For the text-containing cell, return its midpoint in [X, Y] coordinate format. 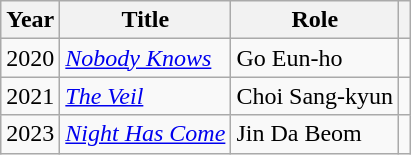
The Veil [146, 96]
2020 [30, 58]
Choi Sang-kyun [315, 96]
Title [146, 20]
Night Has Come [146, 134]
Nobody Knows [146, 58]
Year [30, 20]
Role [315, 20]
Go Eun-ho [315, 58]
2023 [30, 134]
2021 [30, 96]
Jin Da Beom [315, 134]
